Return [X, Y] of the center of cell containing provided text 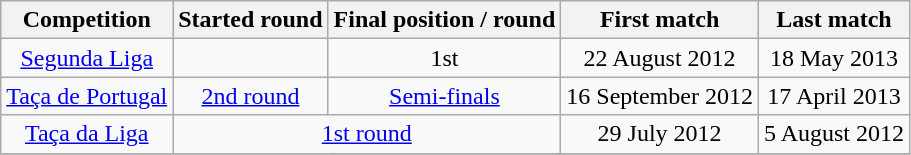
Final position / round [444, 20]
29 July 2012 [660, 134]
Competition [87, 20]
Started round [250, 20]
Taça da Liga [87, 134]
18 May 2013 [834, 58]
2nd round [250, 96]
Segunda Liga [87, 58]
1st round [367, 134]
First match [660, 20]
Semi-finals [444, 96]
1st [444, 58]
22 August 2012 [660, 58]
16 September 2012 [660, 96]
Taça de Portugal [87, 96]
17 April 2013 [834, 96]
5 August 2012 [834, 134]
Last match [834, 20]
